Output the [x, y] coordinate of the center of the cell containing the given text.  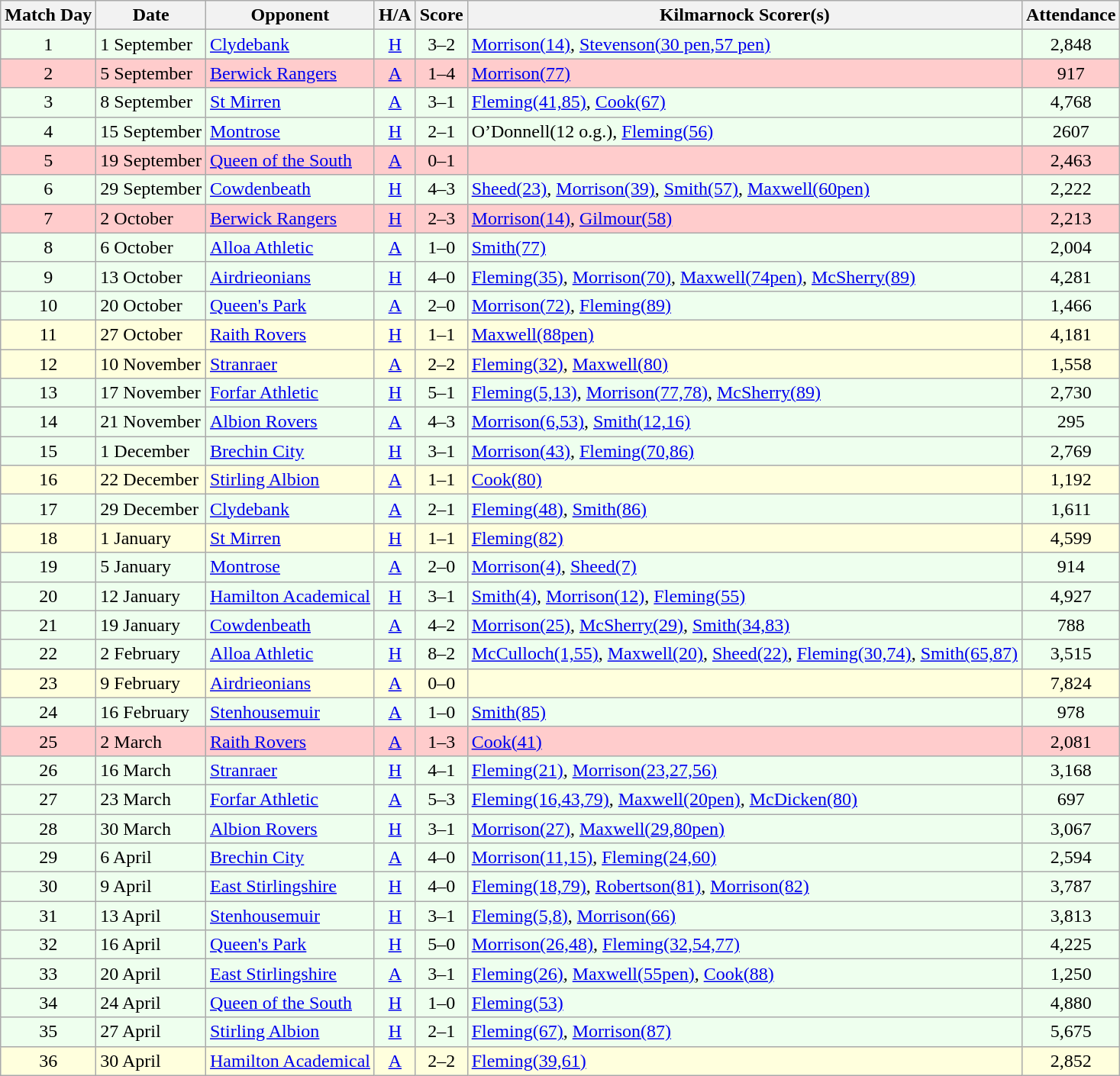
2 October [151, 218]
978 [1070, 712]
3,787 [1070, 887]
Morrison(26,48), Fleming(32,54,77) [744, 945]
Morrison(14), Gilmour(58) [744, 218]
2,222 [1070, 189]
1–3 [441, 741]
917 [1070, 73]
2,081 [1070, 741]
4,181 [1070, 334]
Morrison(77) [744, 73]
Fleming(35), Morrison(70), Maxwell(74pen), McSherry(89) [744, 276]
1,558 [1070, 364]
35 [49, 1032]
9 April [151, 887]
21 [49, 625]
16 February [151, 712]
Fleming(16,43,79), Maxwell(20pen), McDicken(80) [744, 799]
Fleming(26), Maxwell(55pen), Cook(88) [744, 974]
2,852 [1070, 1061]
5 September [151, 73]
9 [49, 276]
20 [49, 596]
29 September [151, 189]
2 [49, 73]
8–2 [441, 654]
Fleming(5,13), Morrison(77,78), McSherry(89) [744, 393]
Cook(41) [744, 741]
2607 [1070, 131]
2 March [151, 741]
25 [49, 741]
Morrison(4), Sheed(7) [744, 567]
4,599 [1070, 538]
Sheed(23), Morrison(39), Smith(57), Maxwell(60pen) [744, 189]
0–0 [441, 683]
4–1 [441, 770]
36 [49, 1061]
Morrison(27), Maxwell(29,80pen) [744, 828]
Fleming(48), Smith(86) [744, 509]
7 [49, 218]
2,730 [1070, 393]
Smith(85) [744, 712]
2,848 [1070, 44]
2,463 [1070, 160]
Opponent [290, 15]
Fleming(67), Morrison(87) [744, 1032]
Fleming(41,85), Cook(67) [744, 102]
6 [49, 189]
13 [49, 393]
Morrison(25), McSherry(29), Smith(34,83) [744, 625]
Maxwell(88pen) [744, 334]
15 [49, 451]
30 [49, 887]
1,466 [1070, 305]
Fleming(21), Morrison(23,27,56) [744, 770]
3 [49, 102]
17 [49, 509]
3,515 [1070, 654]
5 January [151, 567]
33 [49, 974]
Fleming(32), Maxwell(80) [744, 364]
1 [49, 44]
O’Donnell(12 o.g.), Fleming(56) [744, 131]
3–2 [441, 44]
2,594 [1070, 858]
Smith(77) [744, 247]
29 [49, 858]
1 December [151, 451]
Morrison(14), Stevenson(30 pen,57 pen) [744, 44]
34 [49, 1003]
20 October [151, 305]
Morrison(11,15), Fleming(24,60) [744, 858]
Smith(4), Morrison(12), Fleming(55) [744, 596]
22 [49, 654]
4,768 [1070, 102]
Fleming(5,8), Morrison(66) [744, 916]
2,004 [1070, 247]
1 September [151, 44]
0–1 [441, 160]
1–4 [441, 73]
24 [49, 712]
McCulloch(1,55), Maxwell(20), Sheed(22), Fleming(30,74), Smith(65,87) [744, 654]
4,927 [1070, 596]
Date [151, 15]
Morrison(72), Fleming(89) [744, 305]
12 January [151, 596]
20 April [151, 974]
17 November [151, 393]
16 April [151, 945]
4,281 [1070, 276]
10 November [151, 364]
1,192 [1070, 480]
Attendance [1070, 15]
4,880 [1070, 1003]
Fleming(39,61) [744, 1061]
5–3 [441, 799]
3,067 [1070, 828]
31 [49, 916]
H/A [395, 15]
4 [49, 131]
Fleming(18,79), Robertson(81), Morrison(82) [744, 887]
6 October [151, 247]
6 April [151, 858]
788 [1070, 625]
11 [49, 334]
28 [49, 828]
5–1 [441, 393]
14 [49, 422]
27 [49, 799]
16 [49, 480]
Score [441, 15]
4,225 [1070, 945]
1,611 [1070, 509]
16 March [151, 770]
Morrison(6,53), Smith(12,16) [744, 422]
18 [49, 538]
4–2 [441, 625]
8 September [151, 102]
2 February [151, 654]
2–3 [441, 218]
13 April [151, 916]
27 October [151, 334]
5 [49, 160]
30 March [151, 828]
23 [49, 683]
26 [49, 770]
7,824 [1070, 683]
295 [1070, 422]
5–0 [441, 945]
697 [1070, 799]
Morrison(43), Fleming(70,86) [744, 451]
Fleming(53) [744, 1003]
10 [49, 305]
12 [49, 364]
19 January [151, 625]
5,675 [1070, 1032]
27 April [151, 1032]
19 September [151, 160]
2,769 [1070, 451]
19 [49, 567]
29 December [151, 509]
Cook(80) [744, 480]
1,250 [1070, 974]
32 [49, 945]
23 March [151, 799]
15 September [151, 131]
Match Day [49, 15]
8 [49, 247]
22 December [151, 480]
914 [1070, 567]
3,168 [1070, 770]
13 October [151, 276]
9 February [151, 683]
24 April [151, 1003]
2,213 [1070, 218]
Fleming(82) [744, 538]
3,813 [1070, 916]
1 January [151, 538]
30 April [151, 1061]
Kilmarnock Scorer(s) [744, 15]
21 November [151, 422]
